Return the [x, y] coordinate for the center point of the cell that contains the specified text.  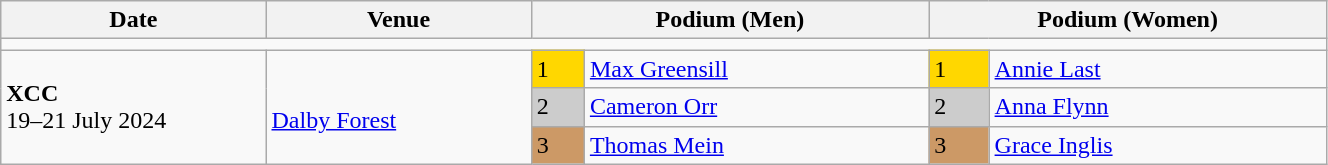
Max Greensill [756, 69]
Venue [398, 20]
Annie Last [1158, 69]
Thomas Mein [756, 145]
Podium (Women) [1128, 20]
Podium (Men) [730, 20]
Anna Flynn [1158, 107]
Cameron Orr [756, 107]
Dalby Forest [398, 107]
XCC 19–21 July 2024 [134, 107]
Grace Inglis [1158, 145]
Date [134, 20]
